Locate the cell with the specified text and output its [x, y] center coordinate. 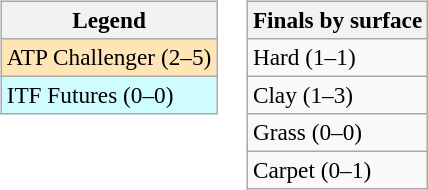
Clay (1–3) [337, 95]
ATP Challenger (2–5) [108, 57]
Legend [108, 20]
Carpet (0–1) [337, 171]
Finals by surface [337, 20]
ITF Futures (0–0) [108, 95]
Grass (0–0) [337, 133]
Hard (1–1) [337, 57]
